Search for the cell housing the specified text and yield its (x, y) center coordinate. 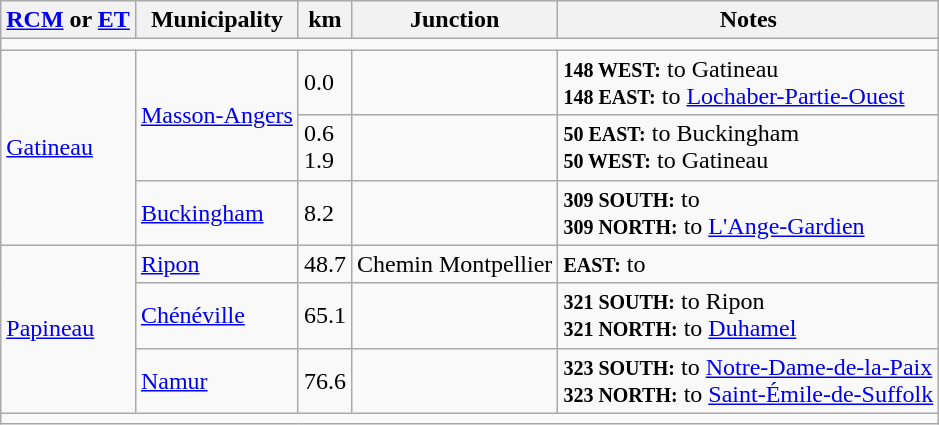
Ripon (216, 264)
Junction (454, 20)
Notes (748, 20)
Masson-Angers (216, 115)
RCM or ET (68, 20)
0.6 1.9 (324, 148)
Chénéville (216, 316)
309 SOUTH: to 309 NORTH: to L'Ange-Gardien (748, 212)
Chemin Montpellier (454, 264)
0.0 (324, 82)
Gatineau (68, 148)
48.7 (324, 264)
321 SOUTH: to Ripon 321 NORTH: to Duhamel (748, 316)
Namur (216, 380)
65.1 (324, 316)
50 EAST: to Buckingham 50 WEST: to Gatineau (748, 148)
EAST: to (748, 264)
323 SOUTH: to Notre-Dame-de-la-Paix 323 NORTH: to Saint-Émile-de-Suffolk (748, 380)
148 WEST: to Gatineau 148 EAST: to Lochaber-Partie-Ouest (748, 82)
Buckingham (216, 212)
km (324, 20)
Municipality (216, 20)
8.2 (324, 212)
76.6 (324, 380)
Papineau (68, 329)
